Return the (X, Y) coordinate for the center point of the cell that contains the specified text.  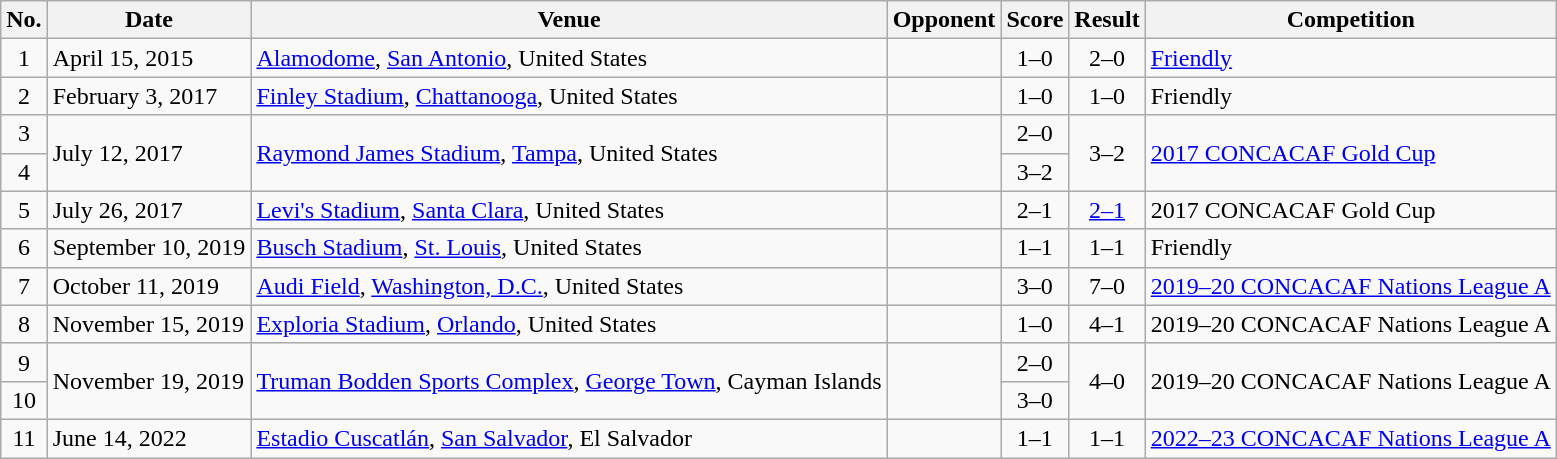
February 3, 2017 (149, 96)
Truman Bodden Sports Complex, George Town, Cayman Islands (569, 381)
4–0 (1107, 381)
Alamodome, San Antonio, United States (569, 58)
7 (24, 286)
October 11, 2019 (149, 286)
Opponent (944, 20)
Score (1035, 20)
Competition (1350, 20)
Finley Stadium, Chattanooga, United States (569, 96)
Raymond James Stadium, Tampa, United States (569, 153)
April 15, 2015 (149, 58)
8 (24, 324)
11 (24, 438)
6 (24, 248)
Result (1107, 20)
7–0 (1107, 286)
2 (24, 96)
3 (24, 134)
November 15, 2019 (149, 324)
9 (24, 362)
1 (24, 58)
September 10, 2019 (149, 248)
July 12, 2017 (149, 153)
4 (24, 172)
No. (24, 20)
Audi Field, Washington, D.C., United States (569, 286)
July 26, 2017 (149, 210)
June 14, 2022 (149, 438)
2022–23 CONCACAF Nations League A (1350, 438)
4–1 (1107, 324)
5 (24, 210)
Exploria Stadium, Orlando, United States (569, 324)
Estadio Cuscatlán, San Salvador, El Salvador (569, 438)
10 (24, 400)
Venue (569, 20)
November 19, 2019 (149, 381)
Levi's Stadium, Santa Clara, United States (569, 210)
Date (149, 20)
Busch Stadium, St. Louis, United States (569, 248)
